Pinpoint the cell where the given text exists, returning its (x, y) midpoint coordinate. 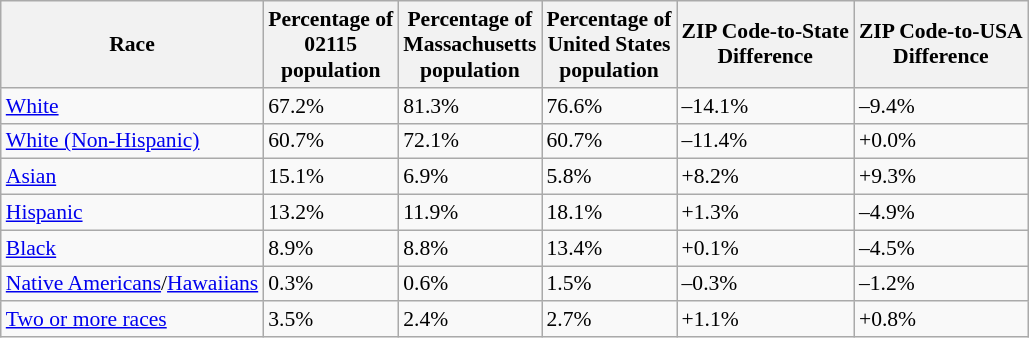
67.2% (330, 106)
–11.4% (764, 141)
76.6% (610, 106)
15.1% (330, 177)
5.8% (610, 177)
Native Americans/Hawaiians (132, 284)
–0.3% (764, 284)
+0.0% (941, 141)
Two or more races (132, 320)
72.1% (470, 141)
–9.4% (941, 106)
Hispanic (132, 213)
–4.5% (941, 248)
8.9% (330, 248)
Percentage ofMassachusettspopulation (470, 44)
11.9% (470, 213)
81.3% (470, 106)
6.9% (470, 177)
White (Non-Hispanic) (132, 141)
13.2% (330, 213)
+0.1% (764, 248)
18.1% (610, 213)
Asian (132, 177)
Percentage of 02115population (330, 44)
ZIP Code-to-USADifference (941, 44)
–4.9% (941, 213)
1.5% (610, 284)
White (132, 106)
+1.3% (764, 213)
ZIP Code-to-StateDifference (764, 44)
8.8% (470, 248)
+9.3% (941, 177)
+1.1% (764, 320)
13.4% (610, 248)
2.7% (610, 320)
–14.1% (764, 106)
2.4% (470, 320)
Race (132, 44)
0.6% (470, 284)
3.5% (330, 320)
0.3% (330, 284)
Percentage ofUnited Statespopulation (610, 44)
+8.2% (764, 177)
–1.2% (941, 284)
+0.8% (941, 320)
Black (132, 248)
